Extract the (x, y) coordinate from the center of the cell holding the provided text.  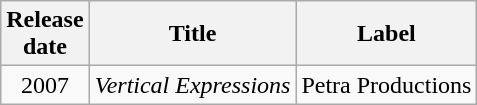
2007 (45, 85)
Title (192, 34)
Releasedate (45, 34)
Vertical Expressions (192, 85)
Label (386, 34)
Petra Productions (386, 85)
